From the cell containing the given text, extract its center point as (x, y) coordinate. 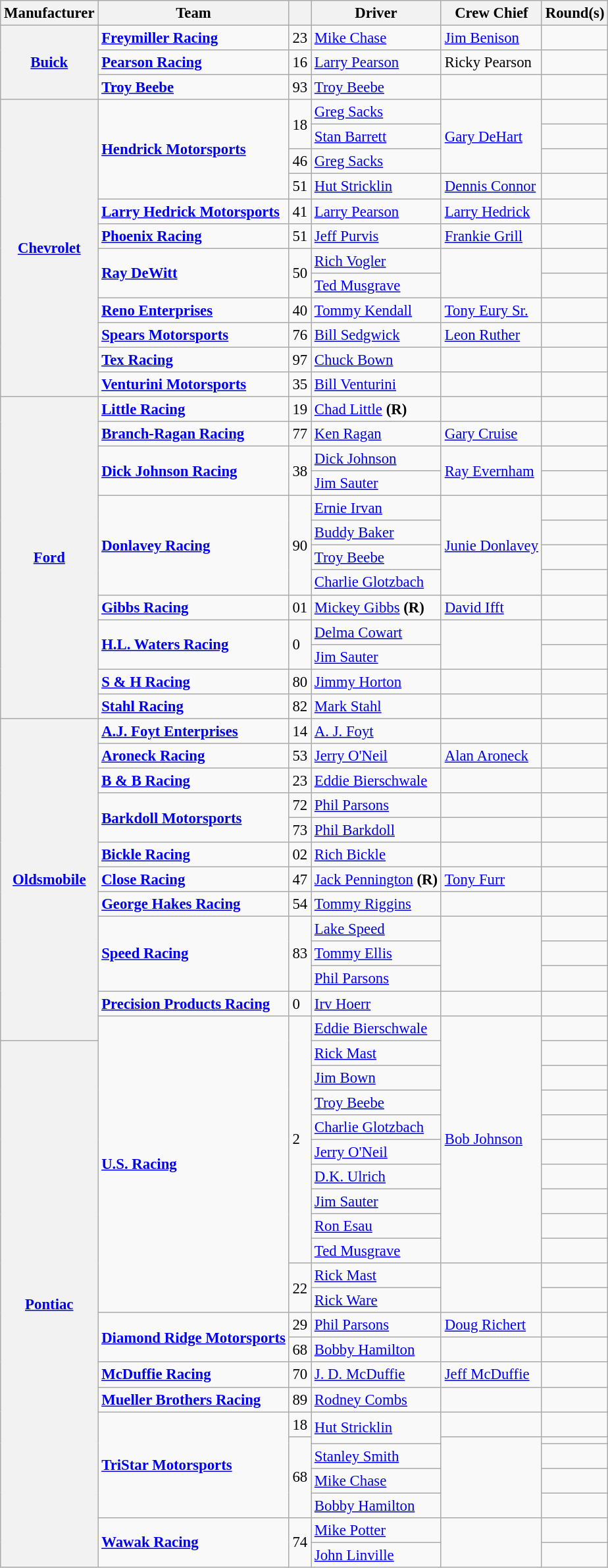
Stahl Racing (193, 707)
David Ifft (491, 607)
47 (300, 880)
TriStar Motorsports (193, 1465)
Ford (49, 557)
Freymiller Racing (193, 38)
Ernie Irvan (376, 508)
Mickey Gibbs (R) (376, 607)
Spears Motorsports (193, 335)
90 (300, 545)
Donlavey Racing (193, 545)
George Hakes Racing (193, 904)
54 (300, 904)
Dennis Connor (491, 186)
82 (300, 707)
Wawak Racing (193, 1542)
Aroneck Racing (193, 756)
Irv Hoerr (376, 1004)
Larry Hedrick Motorsports (193, 211)
38 (300, 472)
Alan Aroneck (491, 756)
Ricky Pearson (491, 63)
50 (300, 273)
Delma Cowart (376, 632)
Bob Johnson (491, 1139)
Jeff McDuffie (491, 1375)
Gary Cruise (491, 434)
Buick (49, 63)
Stan Barrett (376, 137)
Oldsmobile (49, 880)
Jimmy Horton (376, 682)
80 (300, 682)
Phoenix Racing (193, 236)
40 (300, 310)
Driver (376, 13)
Ray DeWitt (193, 273)
Tommy Kendall (376, 310)
Little Racing (193, 409)
2 (300, 1139)
Ron Esau (376, 1226)
Leon Ruther (491, 335)
Jack Pennington (R) (376, 880)
22 (300, 1288)
19 (300, 409)
41 (300, 211)
Lake Speed (376, 929)
Pearson Racing (193, 63)
Jim Benison (491, 38)
S & H Racing (193, 682)
John Linville (376, 1555)
Ray Evernham (491, 472)
Tony Furr (491, 880)
Bill Sedgwick (376, 335)
Diamond Ridge Motorsports (193, 1337)
Team (193, 13)
B & B Racing (193, 780)
83 (300, 954)
Speed Racing (193, 954)
Tony Eury Sr. (491, 310)
74 (300, 1542)
Reno Enterprises (193, 310)
U.S. Racing (193, 1164)
Doug Richert (491, 1325)
J. D. McDuffie (376, 1375)
Dick Johnson (376, 459)
Bill Venturini (376, 385)
Tommy Ellis (376, 954)
01 (300, 607)
Chad Little (R) (376, 409)
H.L. Waters Racing (193, 644)
Crew Chief (491, 13)
Jim Bown (376, 1077)
Venturini Motorsports (193, 385)
Larry Hedrick (491, 211)
McDuffie Racing (193, 1375)
Mark Stahl (376, 707)
Round(s) (574, 13)
Jeff Purvis (376, 236)
Rick Ware (376, 1301)
Tommy Riggins (376, 904)
Tex Racing (193, 360)
Pontiac (49, 1304)
Mueller Brothers Racing (193, 1399)
35 (300, 385)
D.K. Ulrich (376, 1177)
16 (300, 63)
Gary DeHart (491, 137)
Mike Potter (376, 1530)
29 (300, 1325)
Ken Ragan (376, 434)
Stanley Smith (376, 1456)
73 (300, 830)
Dick Johnson Racing (193, 472)
Branch-Ragan Racing (193, 434)
Manufacturer (49, 13)
93 (300, 88)
Bickle Racing (193, 855)
97 (300, 360)
Frankie Grill (491, 236)
14 (300, 731)
Hendrick Motorsports (193, 149)
46 (300, 161)
72 (300, 805)
Phil Barkdoll (376, 830)
Rich Bickle (376, 855)
53 (300, 756)
Rodney Combs (376, 1399)
Barkdoll Motorsports (193, 818)
70 (300, 1375)
Buddy Baker (376, 533)
A.J. Foyt Enterprises (193, 731)
Rich Vogler (376, 261)
A. J. Foyt (376, 731)
Junie Donlavey (491, 545)
Chuck Bown (376, 360)
77 (300, 434)
Chevrolet (49, 248)
89 (300, 1399)
76 (300, 335)
Close Racing (193, 880)
Gibbs Racing (193, 607)
02 (300, 855)
Precision Products Racing (193, 1004)
